Determine the (x, y) coordinate at the center of the cell enclosing the given text.  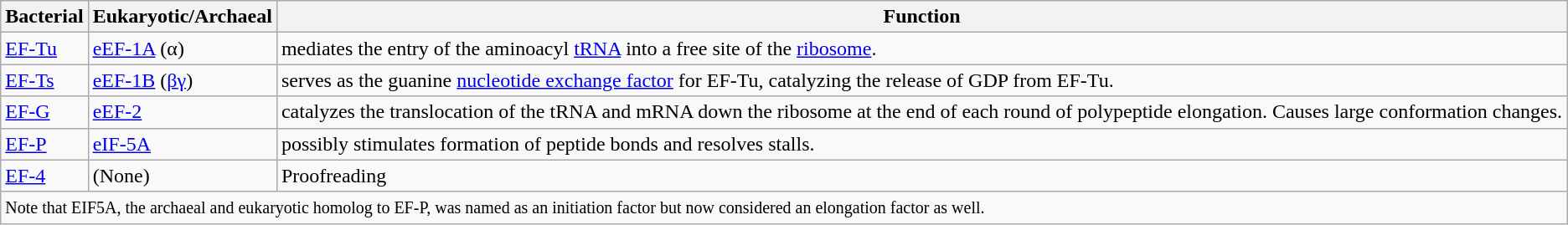
mediates the entry of the aminoacyl tRNA into a free site of the ribosome. (921, 49)
(None) (183, 176)
Eukaryotic/Archaeal (183, 17)
EF-Ts (44, 80)
EF-Tu (44, 49)
possibly stimulates formation of peptide bonds and resolves stalls. (921, 144)
serves as the guanine nucleotide exchange factor for EF-Tu, catalyzing the release of GDP from EF-Tu. (921, 80)
Function (921, 17)
EF-G (44, 112)
eEF-1B (βγ) (183, 80)
EF-P (44, 144)
eEF-2 (183, 112)
EF-4 (44, 176)
eEF-1A (α) (183, 49)
Bacterial (44, 17)
Proofreading (921, 176)
Note that EIF5A, the archaeal and eukaryotic homolog to EF-P, was named as an initiation factor but now considered an elongation factor as well. (784, 207)
eIF-5A (183, 144)
